Capture the cell that displays the provided text and extract its [x, y] central coordinate. 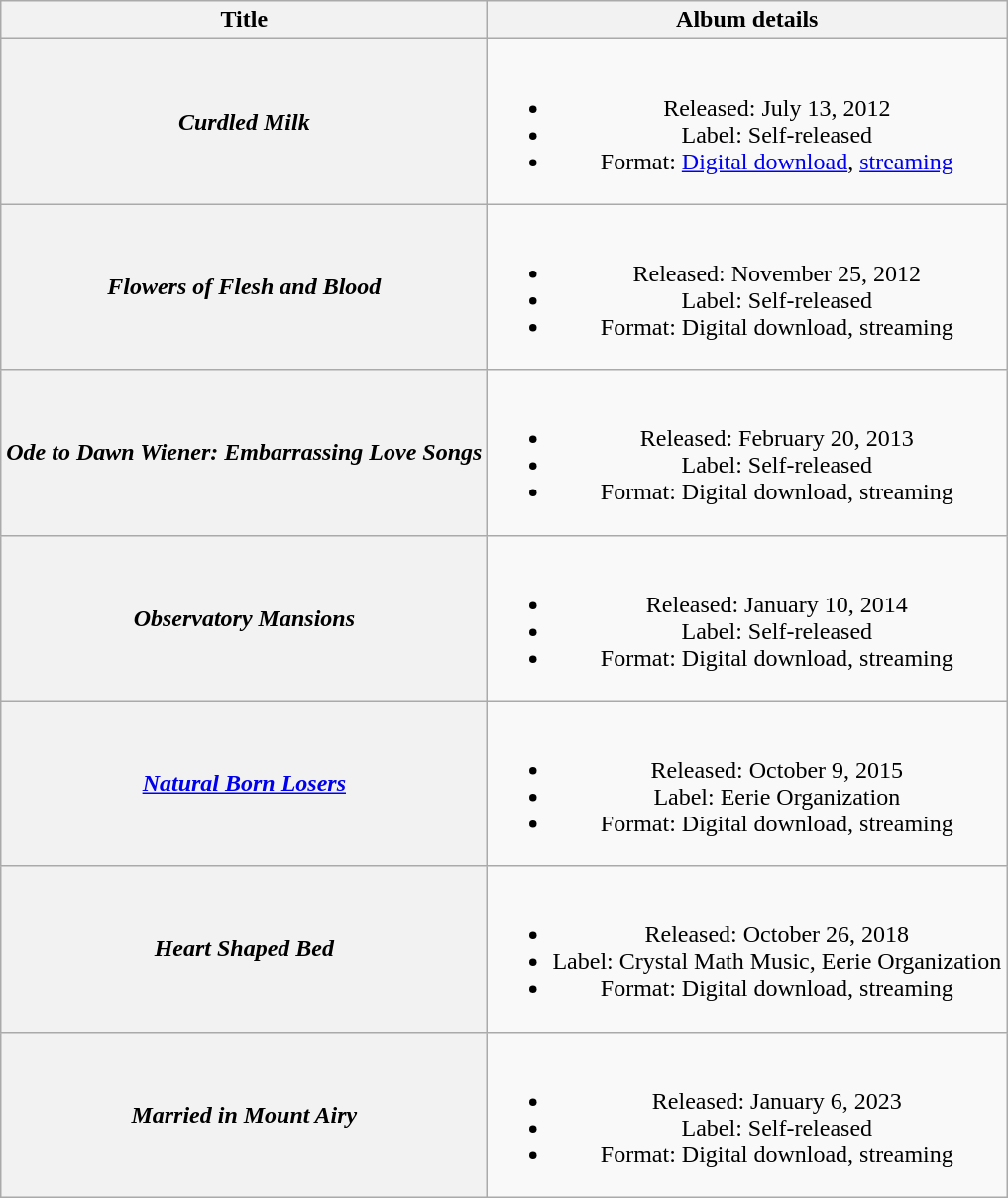
Heart Shaped Bed [244, 949]
Curdled Milk [244, 121]
Released: October 26, 2018Label: Crystal Math Music, Eerie OrganizationFormat: Digital download, streaming [747, 949]
Title [244, 20]
Natural Born Losers [244, 783]
Flowers of Flesh and Blood [244, 287]
Married in Mount Airy [244, 1114]
Released: January 6, 2023Label: Self-releasedFormat: Digital download, streaming [747, 1114]
Album details [747, 20]
Released: November 25, 2012Label: Self-releasedFormat: Digital download, streaming [747, 287]
Released: July 13, 2012Label: Self-releasedFormat: Digital download, streaming [747, 121]
Observatory Mansions [244, 618]
Released: January 10, 2014Label: Self-releasedFormat: Digital download, streaming [747, 618]
Ode to Dawn Wiener: Embarrassing Love Songs [244, 452]
Released: October 9, 2015Label: Eerie OrganizationFormat: Digital download, streaming [747, 783]
Released: February 20, 2013Label: Self-releasedFormat: Digital download, streaming [747, 452]
